Provide the (x, y) coordinate of the cell's center where the given text is located.  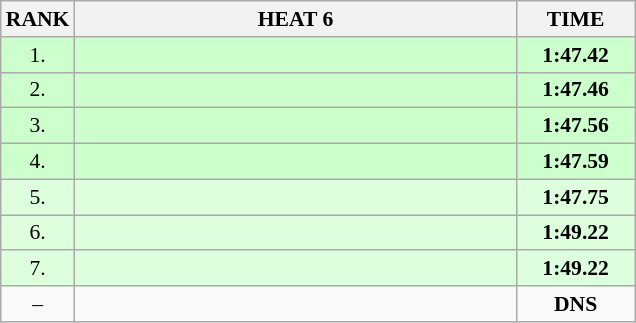
5. (38, 197)
1:47.59 (576, 162)
7. (38, 269)
1:47.46 (576, 90)
HEAT 6 (295, 19)
3. (38, 126)
RANK (38, 19)
1:47.56 (576, 126)
1:47.75 (576, 197)
DNS (576, 304)
1:47.42 (576, 55)
1. (38, 55)
2. (38, 90)
TIME (576, 19)
6. (38, 233)
4. (38, 162)
– (38, 304)
